Scan for the cell matching the given text and deliver its (X, Y) coordinate at center. 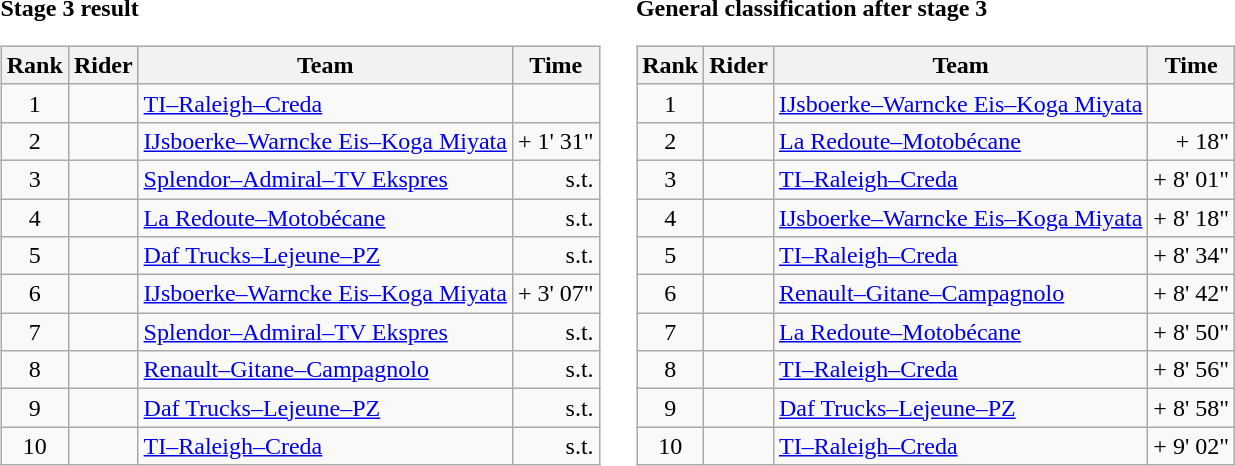
+ 9' 02" (1192, 446)
+ 18" (1192, 141)
+ 8' 58" (1192, 408)
+ 8' 50" (1192, 332)
+ 8' 01" (1192, 179)
+ 8' 34" (1192, 256)
+ 3' 07" (556, 294)
+ 8' 18" (1192, 217)
+ 1' 31" (556, 141)
+ 8' 56" (1192, 370)
+ 8' 42" (1192, 294)
